Provide the [x, y] coordinate of the cell's center where the given text is located.  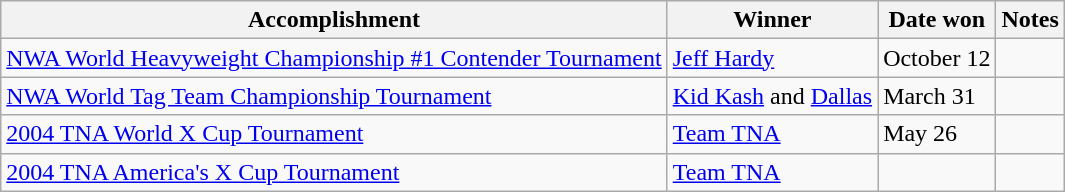
March 31 [937, 96]
2004 TNA World X Cup Tournament [334, 134]
2004 TNA America's X Cup Tournament [334, 172]
Date won [937, 20]
Kid Kash and Dallas [772, 96]
October 12 [937, 58]
Jeff Hardy [772, 58]
Accomplishment [334, 20]
May 26 [937, 134]
NWA World Tag Team Championship Tournament [334, 96]
Notes [1030, 20]
NWA World Heavyweight Championship #1 Contender Tournament [334, 58]
Winner [772, 20]
